Capture the cell that displays the provided text and extract its (x, y) central coordinate. 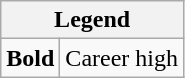
Legend (92, 20)
Career high (122, 58)
Bold (30, 58)
